Output the (x, y) coordinate of the center of the cell containing the given text.  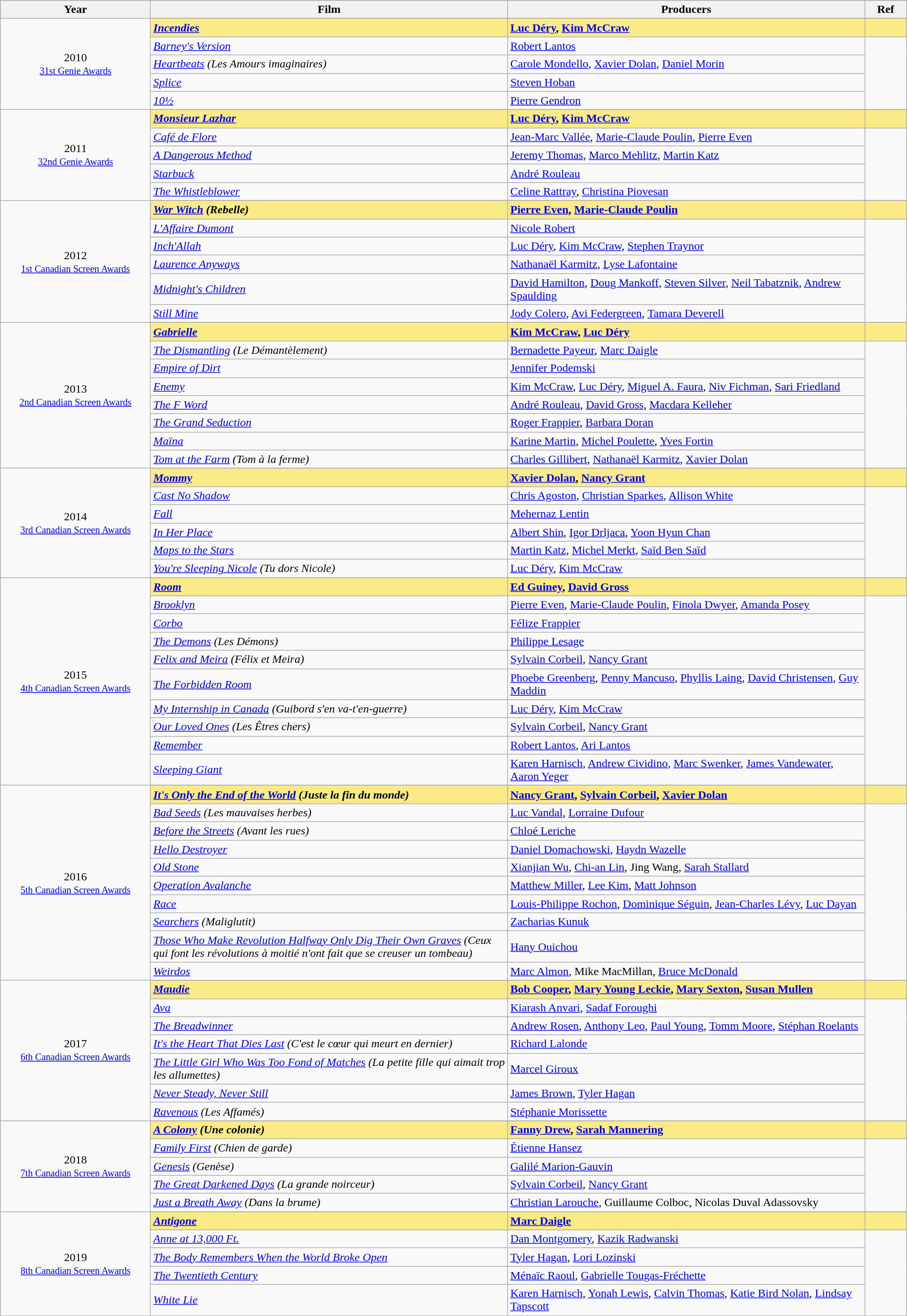
Dan Montgomery, Kazik Radwanski (686, 1239)
Kim McCraw, Luc Déry, Miguel A. Faura, Niv Fichman, Sari Friedland (686, 386)
The Body Remembers When the World Broke Open (329, 1257)
Year (76, 10)
Chris Agoston, Christian Sparkes, Allison White (686, 495)
2017 6th Canadian Screen Awards (76, 1050)
Félize Frappier (686, 623)
Maudie (329, 989)
Ed Guiney, David Gross (686, 587)
Searchers (Maliglutit) (329, 922)
2014 3rd Canadian Screen Awards (76, 523)
Jean-Marc Vallée, Marie-Claude Poulin, Pierre Even (686, 137)
Andrew Rosen, Anthony Leo, Paul Young, Tomm Moore, Stéphan Roelants (686, 1026)
Family First (Chien de garde) (329, 1148)
Antigone (329, 1221)
It's the Heart That Dies Last (C'est le cœur qui meurt en dernier) (329, 1044)
Karine Martin, Michel Poulette, Yves Fortin (686, 441)
Zacharias Kunuk (686, 922)
Empire of Dirt (329, 368)
Maps to the Stars (329, 550)
Gabrielle (329, 332)
Luc Déry, Kim McCraw, Stephen Traynor (686, 246)
Corbo (329, 623)
2012 1st Canadian Screen Awards (76, 261)
Bob Cooper, Mary Young Leckie, Mary Sexton, Susan Mullen (686, 989)
Genesis (Genèse) (329, 1166)
Old Stone (329, 867)
Starbuck (329, 173)
Producers (686, 10)
Incendies (329, 28)
Stéphanie Morissette (686, 1111)
Chloé Leriche (686, 831)
Nathanaël Karmitz, Lyse Lafontaine (686, 264)
Nicole Robert (686, 228)
Robert Lantos, Ari Lantos (686, 745)
André Rouleau (686, 173)
Ref (886, 10)
Luc Vandal, Lorraine Dufour (686, 812)
Monsieur Lazhar (329, 119)
You're Sleeping Nicole (Tu dors Nicole) (329, 569)
Before the Streets (Avant les rues) (329, 831)
The Breadwinner (329, 1026)
Midnight's Children (329, 289)
The Dismantling (Le Démantèlement) (329, 350)
My Internship in Canada (Guibord s'en va-t'en-guerre) (329, 709)
Philippe Lesage (686, 641)
Weirdos (329, 971)
Bad Seeds (Les mauvaises herbes) (329, 812)
2018 7th Canadian Screen Awards (76, 1166)
The Grand Seduction (329, 423)
Mommy (329, 477)
Film (329, 10)
Robert Lantos (686, 46)
Pierre Even, Marie-Claude Poulin, Finola Dwyer, Amanda Posey (686, 605)
Fall (329, 514)
Inch'Allah (329, 246)
2011 32nd Genie Awards (76, 155)
Anne at 13,000 Ft. (329, 1239)
Fanny Drew, Sarah Mannering (686, 1130)
Ménaïc Raoul, Gabrielle Tougas-Fréchette (686, 1275)
Jennifer Podemski (686, 368)
Laurence Anyways (329, 264)
The Demons (Les Démons) (329, 641)
2010 31st Genie Awards (76, 64)
L'Affaire Dumont (329, 228)
Phoebe Greenberg, Penny Mancuso, Phyllis Laing, David Christensen, Guy Maddin (686, 684)
Pierre Gendron (686, 100)
In Her Place (329, 532)
Hany Ouichou (686, 947)
The Little Girl Who Was Too Fond of Matches (La petite fille qui aimait trop les allumettes) (329, 1068)
James Brown, Tyler Hagan (686, 1093)
Albert Shin, Igor Drljaca, Yoon Hyun Chan (686, 532)
Remember (329, 745)
Xianjian Wu, Chi-an Lin, Jing Wang, Sarah Stallard (686, 867)
Daniel Domachowski, Haydn Wazelle (686, 849)
Kim McCraw, Luc Déry (686, 332)
Karen Harnisch, Andrew Cividino, Marc Swenker, James Vandewater, Aaron Yeger (686, 770)
It's Only the End of the World (Juste la fin du monde) (329, 794)
Matthew Miller, Lee Kim, Matt Johnson (686, 886)
Operation Avalanche (329, 886)
Still Mine (329, 314)
The F Word (329, 405)
Richard Lalonde (686, 1044)
Roger Frappier, Barbara Doran (686, 423)
Our Loved Ones (Les Êtres chers) (329, 727)
10½ (329, 100)
The Forbidden Room (329, 684)
Karen Harnisch, Yonah Lewis, Calvin Thomas, Katie Bird Nolan, Lindsay Tapscott (686, 1300)
Enemy (329, 386)
2015 4th Canadian Screen Awards (76, 682)
Pierre Even, Marie-Claude Poulin (686, 209)
Marc Daigle (686, 1221)
2019 8th Canadian Screen Awards (76, 1263)
The Great Darkened Days (La grande noirceur) (329, 1184)
Jeremy Thomas, Marco Mehlitz, Martin Katz (686, 155)
Charles Gillibert, Nathanaël Karmitz, Xavier Dolan (686, 459)
Ravenous (Les Affamés) (329, 1111)
Bernadette Payeur, Marc Daigle (686, 350)
Sleeping Giant (329, 770)
2016 5th Canadian Screen Awards (76, 883)
White Lie (329, 1300)
Barney's Version (329, 46)
2013 2nd Canadian Screen Awards (76, 395)
Those Who Make Revolution Halfway Only Dig Their Own Graves (Ceux qui font les révolutions à moitié n'ont fait que se creuser un tombeau) (329, 947)
Louis-Philippe Rochon, Dominique Séguin, Jean-Charles Lévy, Luc Dayan (686, 904)
Martin Katz, Michel Merkt, Saïd Ben Saïd (686, 550)
Carole Mondello, Xavier Dolan, Daniel Morin (686, 64)
Just a Breath Away (Dans la brume) (329, 1203)
David Hamilton, Doug Mankoff, Steven Silver, Neil Tabatznik, Andrew Spaulding (686, 289)
Steven Hoban (686, 82)
Christian Larouche, Guillaume Colboc, Nicolas Duval Adassovsky (686, 1203)
Ava (329, 1008)
Xavier Dolan, Nancy Grant (686, 477)
Splice (329, 82)
A Dangerous Method (329, 155)
War Witch (Rebelle) (329, 209)
Jody Colero, Avi Federgreen, Tamara Deverell (686, 314)
Never Steady, Never Still (329, 1093)
Tyler Hagan, Lori Lozinski (686, 1257)
The Whistleblower (329, 191)
André Rouleau, David Gross, Macdara Kelleher (686, 405)
Nancy Grant, Sylvain Corbeil, Xavier Dolan (686, 794)
Felix and Meira (Félix et Meira) (329, 659)
A Colony (Une colonie) (329, 1130)
Étienne Hansez (686, 1148)
Kiarash Anvari, Sadaf Foroughi (686, 1008)
Tom at the Farm (Tom à la ferme) (329, 459)
Room (329, 587)
Galilé Marion-Gauvin (686, 1166)
Mehernaz Lentin (686, 514)
Marc Almon, Mike MacMillan, Bruce McDonald (686, 971)
Maïna (329, 441)
Heartbeats (Les Amours imaginaires) (329, 64)
Hello Destroyer (329, 849)
Cast No Shadow (329, 495)
The Twentieth Century (329, 1275)
Brooklyn (329, 605)
Celine Rattray, Christina Piovesan (686, 191)
Marcel Giroux (686, 1068)
Race (329, 904)
Café de Flore (329, 137)
